Capture the cell that displays the provided text and extract its (x, y) central coordinate. 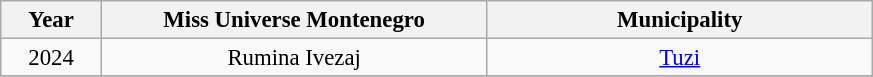
Municipality (680, 20)
Rumina Ivezaj (294, 58)
Year (52, 20)
Tuzi (680, 58)
Miss Universe Montenegro (294, 20)
2024 (52, 58)
